From the cell containing the given text, extract its center point as [x, y] coordinate. 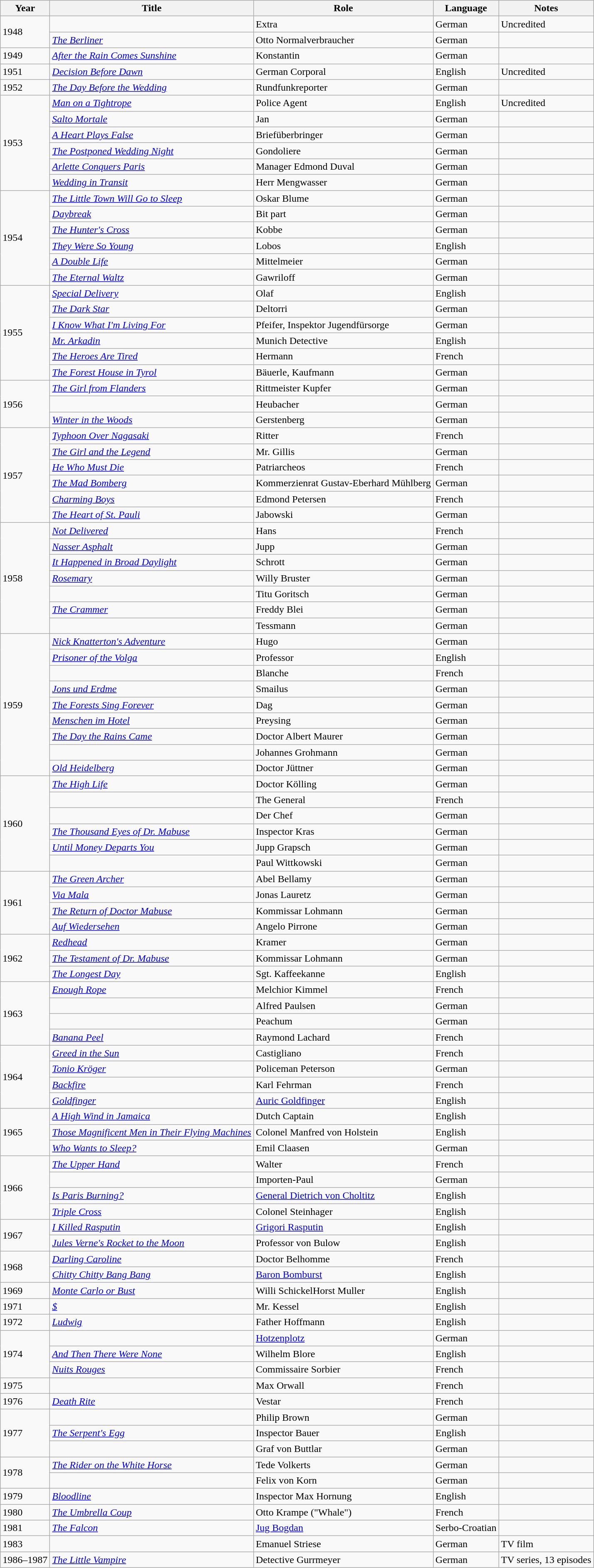
Winter in the Woods [152, 420]
Sgt. Kaffeekanne [343, 974]
Mittelmeier [343, 262]
Kobbe [343, 230]
Jug Bogdan [343, 1528]
Father Hoffmann [343, 1322]
Manager Edmond Duval [343, 166]
1965 [25, 1132]
1963 [25, 1014]
Serbo-Croatian [466, 1528]
Banana Peel [152, 1037]
1951 [25, 72]
Wilhelm Blore [343, 1354]
The Little Vampire [152, 1560]
Gawriloff [343, 277]
Doctor Belhomme [343, 1259]
I Know What I'm Living For [152, 325]
It Happened in Broad Daylight [152, 562]
Johannes Grohmann [343, 752]
1981 [25, 1528]
1980 [25, 1512]
Mr. Arkadin [152, 341]
Menschen im Hotel [152, 721]
Grigori Rasputin [343, 1227]
Emanuel Striese [343, 1544]
1961 [25, 903]
Jons und Erdme [152, 689]
The Upper Hand [152, 1164]
The Forest House in Tyrol [152, 372]
Not Delivered [152, 531]
Nuits Rouges [152, 1370]
Monte Carlo or Bust [152, 1291]
Via Mala [152, 895]
Hotzenplotz [343, 1338]
1960 [25, 824]
Munich Detective [343, 341]
Colonel Steinhager [343, 1212]
Dutch Captain [343, 1116]
Hugo [343, 641]
1972 [25, 1322]
General Dietrich von Choltitz [343, 1195]
A Double Life [152, 262]
Notes [546, 8]
1953 [25, 143]
$ [152, 1306]
Peachum [343, 1021]
Greed in the Sun [152, 1053]
Jabowski [343, 515]
TV series, 13 episodes [546, 1560]
The High Life [152, 784]
The Mad Bomberg [152, 483]
Kommerzienrat Gustav-Eberhard Mühlberg [343, 483]
The Testament of Dr. Mabuse [152, 958]
Graf von Buttlar [343, 1449]
Darling Caroline [152, 1259]
Konstantin [343, 56]
Nick Knatterton's Adventure [152, 641]
Arlette Conquers Paris [152, 166]
Vestar [343, 1401]
Olaf [343, 293]
Blanche [343, 673]
Auric Goldfinger [343, 1101]
They Were So Young [152, 246]
Inspector Kras [343, 831]
The Girl from Flanders [152, 388]
Tonio Kröger [152, 1069]
1986–1987 [25, 1560]
Ludwig [152, 1322]
1974 [25, 1354]
Willi SchickelHorst Muller [343, 1291]
1964 [25, 1077]
Bäuerle, Kaufmann [343, 372]
1971 [25, 1306]
Oskar Blume [343, 198]
Death Rite [152, 1401]
Doctor Kölling [343, 784]
Goldfinger [152, 1101]
1978 [25, 1472]
The Heroes Are Tired [152, 356]
1958 [25, 578]
Is Paris Burning? [152, 1195]
Decision Before Dawn [152, 72]
Alfred Paulsen [343, 1006]
Bloodline [152, 1496]
Kramer [343, 942]
Schrott [343, 562]
Briefüberbringer [343, 135]
1957 [25, 475]
And Then There Were None [152, 1354]
Philip Brown [343, 1417]
1955 [25, 333]
Dag [343, 705]
The Eternal Waltz [152, 277]
Man on a Tightrope [152, 103]
Patriarcheos [343, 467]
German Corporal [343, 72]
The Return of Doctor Mabuse [152, 910]
Charming Boys [152, 499]
Tessmann [343, 626]
Jupp [343, 547]
Old Heidelberg [152, 768]
1976 [25, 1401]
The Forests Sing Forever [152, 705]
Professor von Bulow [343, 1243]
The Dark Star [152, 309]
Year [25, 8]
Rosemary [152, 578]
1968 [25, 1267]
Doctor Jüttner [343, 768]
1975 [25, 1385]
1956 [25, 404]
Hans [343, 531]
Jules Verne's Rocket to the Moon [152, 1243]
The Rider on the White Horse [152, 1464]
He Who Must Die [152, 467]
The Postponed Wedding Night [152, 151]
Edmond Petersen [343, 499]
Detective Gurrmeyer [343, 1560]
Policeman Peterson [343, 1069]
Ritter [343, 435]
Nasser Asphalt [152, 547]
1969 [25, 1291]
Daybreak [152, 214]
1952 [25, 87]
Felix von Korn [343, 1481]
1966 [25, 1187]
Abel Bellamy [343, 879]
Heubacher [343, 404]
1954 [25, 238]
Importen-Paul [343, 1180]
The Falcon [152, 1528]
1949 [25, 56]
Professor [343, 657]
Salto Mortale [152, 119]
Role [343, 8]
The General [343, 800]
Chitty Chitty Bang Bang [152, 1275]
Freddy Blei [343, 610]
Raymond Lachard [343, 1037]
Who Wants to Sleep? [152, 1148]
Tede Volkerts [343, 1464]
Otto Krampe ("Whale") [343, 1512]
Paul Wittkowski [343, 863]
Baron Bomburst [343, 1275]
A Heart Plays False [152, 135]
The Crammer [152, 610]
Gondoliere [343, 151]
Willy Bruster [343, 578]
Walter [343, 1164]
Lobos [343, 246]
The Longest Day [152, 974]
Gerstenberg [343, 420]
1977 [25, 1433]
Titu Goritsch [343, 594]
Enough Rope [152, 990]
Jan [343, 119]
The Day Before the Wedding [152, 87]
Commissaire Sorbier [343, 1370]
Typhoon Over Nagasaki [152, 435]
Rittmeister Kupfer [343, 388]
The Little Town Will Go to Sleep [152, 198]
The Umbrella Coup [152, 1512]
Jupp Grapsch [343, 847]
Colonel Manfred von Holstein [343, 1132]
TV film [546, 1544]
Title [152, 8]
Max Orwall [343, 1385]
Backfire [152, 1085]
Extra [343, 24]
Emil Claasen [343, 1148]
The Thousand Eyes of Dr. Mabuse [152, 831]
The Serpent's Egg [152, 1433]
Hermann [343, 356]
1967 [25, 1235]
1962 [25, 958]
Those Magnificent Men in Their Flying Machines [152, 1132]
Herr Mengwasser [343, 182]
Doctor Albert Maurer [343, 737]
1979 [25, 1496]
Smailus [343, 689]
The Green Archer [152, 879]
Inspector Bauer [343, 1433]
Redhead [152, 942]
1983 [25, 1544]
Special Delivery [152, 293]
Melchior Kimmel [343, 990]
Triple Cross [152, 1212]
Mr. Gillis [343, 451]
Preysing [343, 721]
Jonas Lauretz [343, 895]
1959 [25, 705]
Wedding in Transit [152, 182]
Police Agent [343, 103]
I Killed Rasputin [152, 1227]
Bit part [343, 214]
The Heart of St. Pauli [152, 515]
Der Chef [343, 816]
The Day the Rains Came [152, 737]
Otto Normalverbraucher [343, 40]
After the Rain Comes Sunshine [152, 56]
The Girl and the Legend [152, 451]
1948 [25, 32]
Mr. Kessel [343, 1306]
The Berliner [152, 40]
Auf Wiedersehen [152, 926]
Deltorri [343, 309]
Castigliano [343, 1053]
Inspector Max Hornung [343, 1496]
A High Wind in Jamaica [152, 1116]
Angelo Pirrone [343, 926]
The Hunter's Cross [152, 230]
Karl Fehrman [343, 1085]
Prisoner of the Volga [152, 657]
Until Money Departs You [152, 847]
Language [466, 8]
Rundfunkreporter [343, 87]
Pfeifer, Inspektor Jugendfürsorge [343, 325]
